Extract the [x, y] coordinate from the center of the cell holding the provided text.  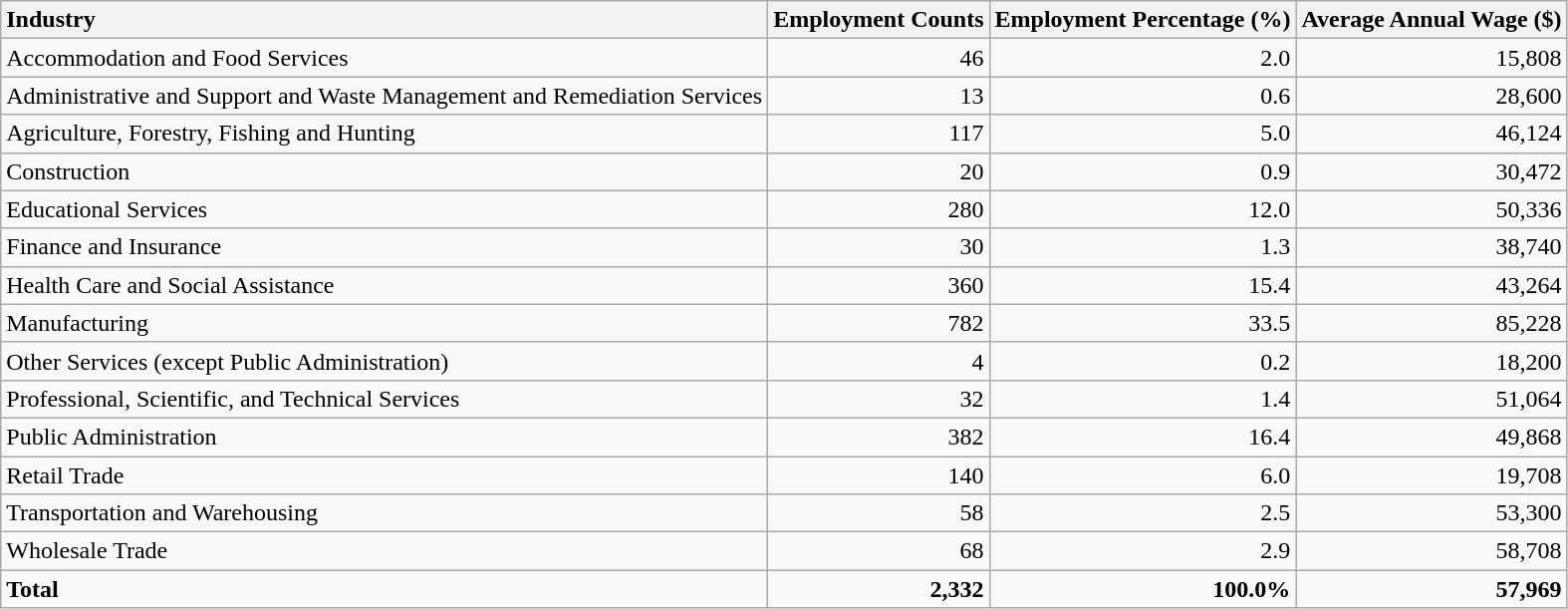
Agriculture, Forestry, Fishing and Hunting [385, 134]
Accommodation and Food Services [385, 58]
43,264 [1432, 285]
12.0 [1143, 209]
46,124 [1432, 134]
68 [879, 551]
57,969 [1432, 589]
32 [879, 399]
Other Services (except Public Administration) [385, 361]
4 [879, 361]
782 [879, 323]
Transportation and Warehousing [385, 513]
Administrative and Support and Waste Management and Remediation Services [385, 96]
49,868 [1432, 437]
Retail Trade [385, 475]
2,332 [879, 589]
51,064 [1432, 399]
Total [385, 589]
Industry [385, 20]
28,600 [1432, 96]
5.0 [1143, 134]
58,708 [1432, 551]
0.9 [1143, 171]
50,336 [1432, 209]
100.0% [1143, 589]
0.2 [1143, 361]
13 [879, 96]
1.3 [1143, 247]
Professional, Scientific, and Technical Services [385, 399]
Manufacturing [385, 323]
30,472 [1432, 171]
15.4 [1143, 285]
6.0 [1143, 475]
38,740 [1432, 247]
18,200 [1432, 361]
19,708 [1432, 475]
360 [879, 285]
58 [879, 513]
2.9 [1143, 551]
140 [879, 475]
Employment Percentage (%) [1143, 20]
Educational Services [385, 209]
30 [879, 247]
Health Care and Social Assistance [385, 285]
Construction [385, 171]
280 [879, 209]
Finance and Insurance [385, 247]
0.6 [1143, 96]
117 [879, 134]
46 [879, 58]
Average Annual Wage ($) [1432, 20]
2.5 [1143, 513]
2.0 [1143, 58]
33.5 [1143, 323]
Public Administration [385, 437]
Employment Counts [879, 20]
Wholesale Trade [385, 551]
1.4 [1143, 399]
382 [879, 437]
16.4 [1143, 437]
53,300 [1432, 513]
15,808 [1432, 58]
85,228 [1432, 323]
20 [879, 171]
